Pinpoint the cell where the given text exists, returning its (x, y) midpoint coordinate. 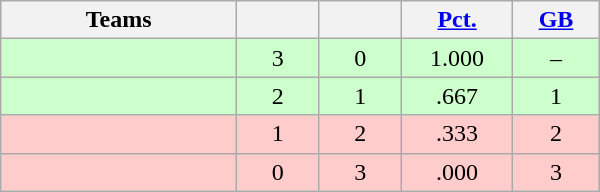
– (556, 58)
Pct. (456, 20)
.667 (456, 96)
.333 (456, 134)
Teams (119, 20)
.000 (456, 172)
1.000 (456, 58)
GB (556, 20)
